Output the (X, Y) coordinate of the center of the cell containing the given text.  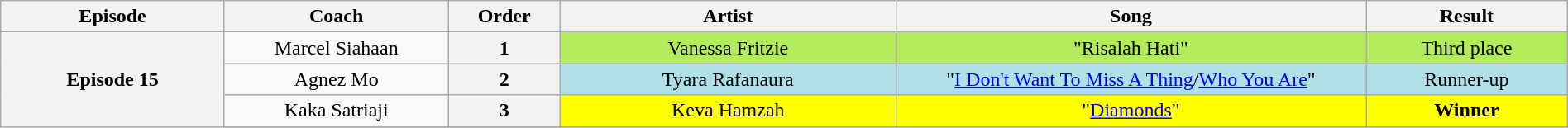
3 (504, 111)
Marcel Siahaan (336, 48)
Tyara Rafanaura (728, 79)
1 (504, 48)
Runner-up (1467, 79)
Episode 15 (112, 79)
Episode (112, 17)
Vanessa Fritzie (728, 48)
Order (504, 17)
Keva Hamzah (728, 111)
Result (1467, 17)
2 (504, 79)
Agnez Mo (336, 79)
"I Don't Want To Miss A Thing/Who You Are" (1131, 79)
Coach (336, 17)
Winner (1467, 111)
Kaka Satriaji (336, 111)
Artist (728, 17)
"Diamonds" (1131, 111)
Song (1131, 17)
Third place (1467, 48)
"Risalah Hati" (1131, 48)
